Determine the (X, Y) coordinate at the center of the cell enclosing the given text.  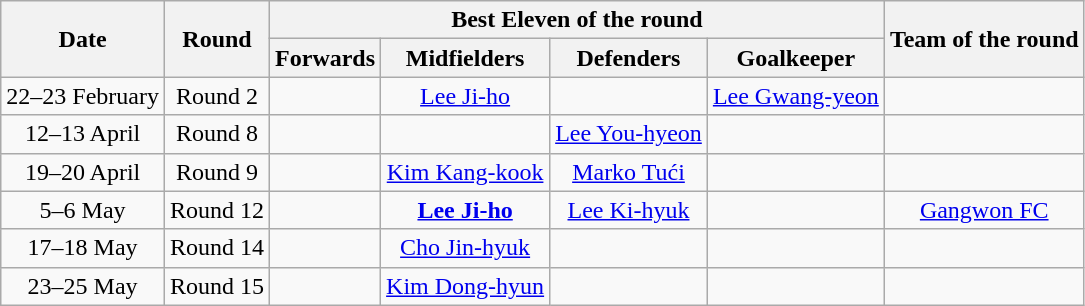
Kim Kang-kook (466, 172)
Forwards (326, 58)
Kim Dong-hyun (466, 286)
Team of the round (984, 39)
Best Eleven of the round (578, 20)
23–25 May (83, 286)
Round 14 (216, 248)
17–18 May (83, 248)
Cho Jin-hyuk (466, 248)
Marko Tući (629, 172)
Lee You-hyeon (629, 134)
Round 9 (216, 172)
Round 12 (216, 210)
Date (83, 39)
Goalkeeper (796, 58)
Round 8 (216, 134)
5–6 May (83, 210)
Defenders (629, 58)
Gangwon FC (984, 210)
Round 15 (216, 286)
19–20 April (83, 172)
Round (216, 39)
Lee Gwang-yeon (796, 96)
Round 2 (216, 96)
12–13 April (83, 134)
Lee Ki-hyuk (629, 210)
22–23 February (83, 96)
Midfielders (466, 58)
